For the text-containing cell, return its midpoint in [X, Y] coordinate format. 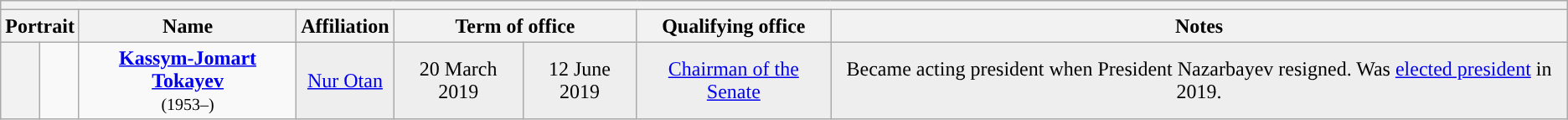
Portrait [40, 26]
12 June 2019 [580, 81]
Term of office [515, 26]
Kassym-Jomart Tokayev(1953–) [188, 81]
20 March 2019 [458, 81]
Notes [1199, 26]
Became acting president when President Nazarbayev resigned. Was elected president in 2019. [1199, 81]
Qualifying office [734, 26]
Nur Otan [345, 81]
Affiliation [345, 26]
Chairman of the Senate [734, 81]
Name [188, 26]
